Pinpoint the cell where the given text exists, returning its (X, Y) midpoint coordinate. 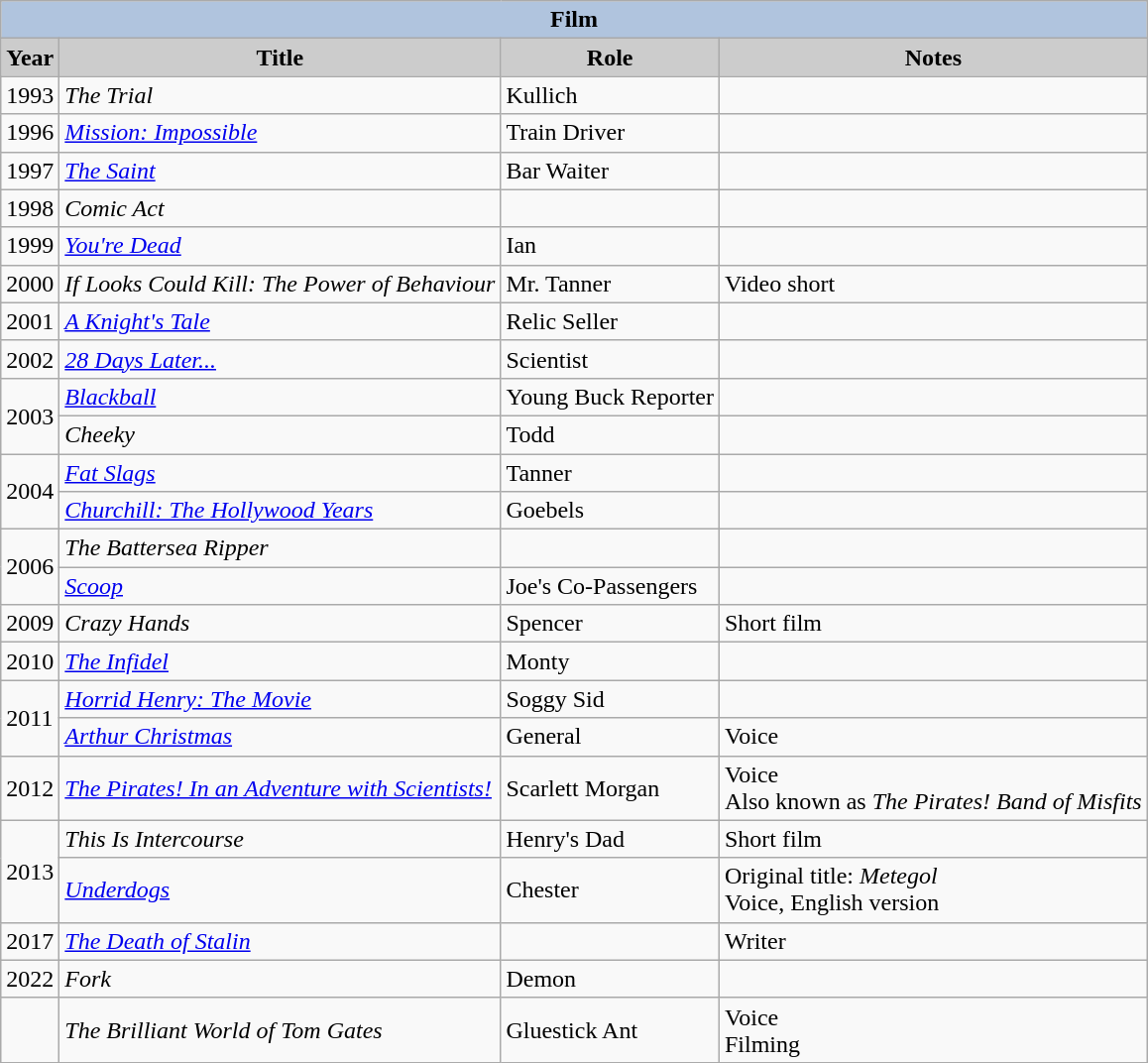
Horrid Henry: The Movie (280, 699)
The Infidel (280, 661)
Blackball (280, 397)
The Death of Stalin (280, 941)
This Is Intercourse (280, 839)
Henry's Dad (611, 839)
2010 (30, 661)
The Brilliant World of Tom Gates (280, 1029)
Writer (933, 941)
Crazy Hands (280, 624)
2017 (30, 941)
Todd (611, 434)
Soggy Sid (611, 699)
Voice Filming (933, 1029)
Cheeky (280, 434)
Bar Waiter (611, 171)
Role (611, 58)
Video short (933, 284)
Goebels (611, 511)
Demon (611, 979)
Original title: Metegol Voice, English version (933, 890)
Arthur Christmas (280, 737)
Scoop (280, 586)
If Looks Could Kill: The Power of Behaviour (280, 284)
2009 (30, 624)
1998 (30, 208)
Voice (933, 737)
Fork (280, 979)
Mr. Tanner (611, 284)
1996 (30, 133)
2002 (30, 359)
Gluestick Ant (611, 1029)
Voice Also known as The Pirates! Band of Misfits (933, 787)
2022 (30, 979)
2000 (30, 284)
Relic Seller (611, 321)
General (611, 737)
You're Dead (280, 246)
A Knight's Tale (280, 321)
The Saint (280, 171)
Spencer (611, 624)
Scientist (611, 359)
2001 (30, 321)
Film (574, 20)
Monty (611, 661)
Underdogs (280, 890)
The Battersea Ripper (280, 548)
Comic Act (280, 208)
2004 (30, 492)
2011 (30, 718)
Young Buck Reporter (611, 397)
Kullich (611, 95)
2003 (30, 415)
Tanner (611, 473)
Notes (933, 58)
1999 (30, 246)
Ian (611, 246)
Title (280, 58)
The Pirates! In an Adventure with Scientists! (280, 787)
1993 (30, 95)
2012 (30, 787)
Mission: Impossible (280, 133)
Scarlett Morgan (611, 787)
28 Days Later... (280, 359)
Churchill: The Hollywood Years (280, 511)
The Trial (280, 95)
Year (30, 58)
Train Driver (611, 133)
2006 (30, 567)
1997 (30, 171)
2013 (30, 871)
Fat Slags (280, 473)
Chester (611, 890)
Joe's Co-Passengers (611, 586)
